Provide the (X, Y) coordinate of the cell's center where the given text is located.  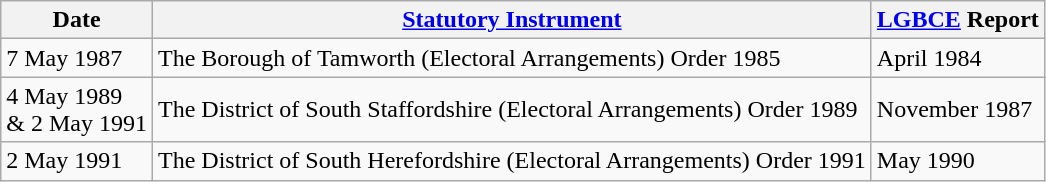
The Borough of Tamworth (Electoral Arrangements) Order 1985 (512, 58)
April 1984 (958, 58)
2 May 1991 (77, 161)
Statutory Instrument (512, 20)
May 1990 (958, 161)
7 May 1987 (77, 58)
4 May 1989& 2 May 1991 (77, 110)
Date (77, 20)
The District of South Herefordshire (Electoral Arrangements) Order 1991 (512, 161)
The District of South Staffordshire (Electoral Arrangements) Order 1989 (512, 110)
LGBCE Report (958, 20)
November 1987 (958, 110)
